From the cell containing the given text, extract its center point as [X, Y] coordinate. 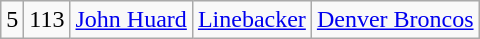
John Huard [131, 20]
Denver Broncos [395, 20]
5 [12, 20]
Linebacker [252, 20]
113 [47, 20]
